Return [x, y] of the center of cell containing provided text 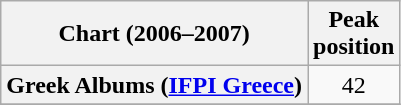
Chart (2006–2007) [154, 34]
Peakposition [354, 34]
42 [354, 85]
Greek Albums (IFPI Greece) [154, 85]
